For the text-containing cell, return its midpoint in [X, Y] coordinate format. 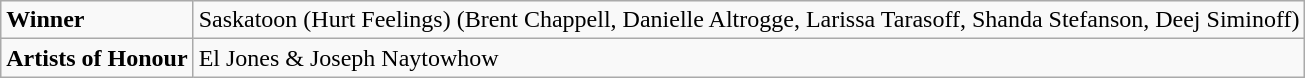
El Jones & Joseph Naytowhow [749, 58]
Artists of Honour [97, 58]
Winner [97, 20]
Saskatoon (Hurt Feelings) (Brent Chappell, Danielle Altrogge, Larissa Tarasoff, Shanda Stefanson, Deej Siminoff) [749, 20]
